Identify which cell holds the provided text, then report its (x, y) central coordinate. 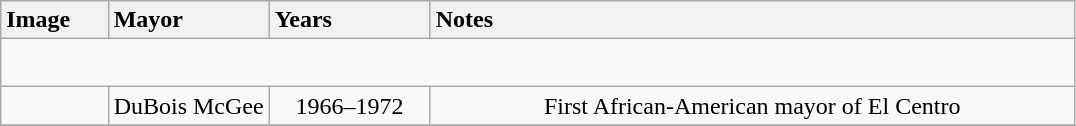
DuBois McGee (188, 106)
Years (350, 20)
Mayor (188, 20)
Image (54, 20)
1966–1972 (350, 106)
Notes (752, 20)
First African-American mayor of El Centro (752, 106)
